Determine the (X, Y) coordinate at the center of the cell enclosing the given text.  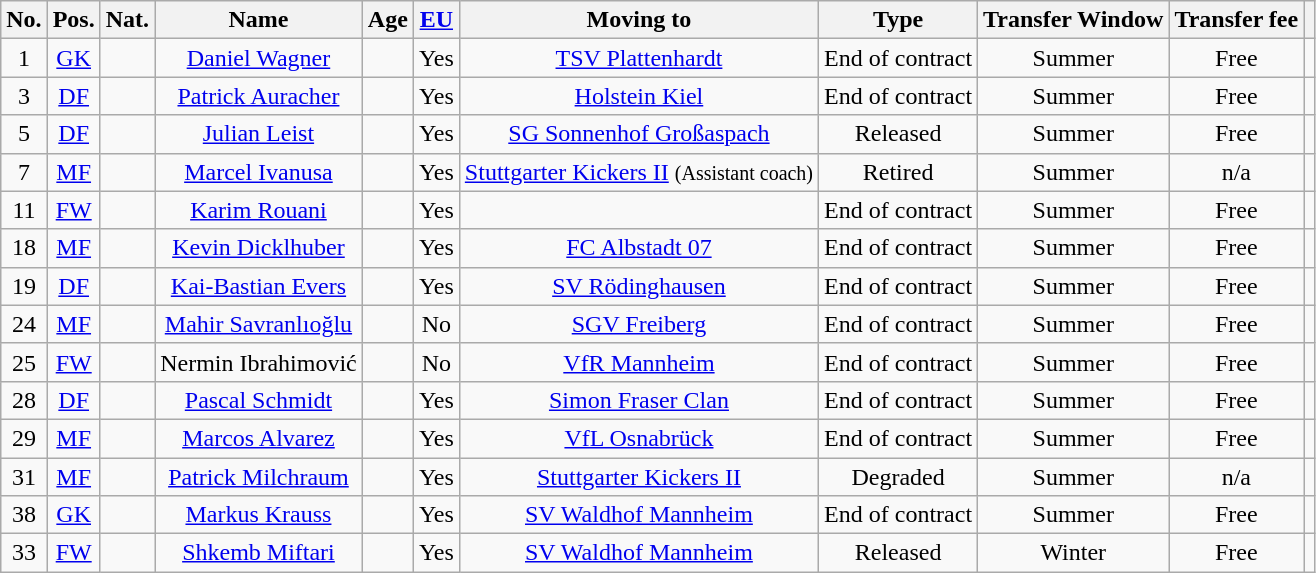
VfL Osnabrück (638, 438)
Nat. (127, 20)
Patrick Milchraum (259, 477)
Transfer fee (1236, 20)
Name (259, 20)
Karim Rouani (259, 210)
Age (388, 20)
Holstein Kiel (638, 96)
Marcel Ivanusa (259, 172)
Stuttgarter Kickers II (Assistant coach) (638, 172)
19 (24, 286)
Mahir Savranlıoğlu (259, 324)
FC Albstadt 07 (638, 248)
38 (24, 515)
Simon Fraser Clan (638, 400)
Stuttgarter Kickers II (638, 477)
29 (24, 438)
SGV Freiberg (638, 324)
SV Rödinghausen (638, 286)
TSV Plattenhardt (638, 58)
7 (24, 172)
Kevin Dicklhuber (259, 248)
Degraded (898, 477)
Nermin Ibrahimović (259, 362)
SG Sonnenhof Großaspach (638, 134)
18 (24, 248)
31 (24, 477)
1 (24, 58)
No. (24, 20)
33 (24, 553)
Winter (1074, 553)
Pos. (74, 20)
11 (24, 210)
Transfer Window (1074, 20)
Patrick Auracher (259, 96)
Kai-Bastian Evers (259, 286)
Type (898, 20)
5 (24, 134)
Shkemb Miftari (259, 553)
Marcos Alvarez (259, 438)
VfR Mannheim (638, 362)
Julian Leist (259, 134)
28 (24, 400)
Moving to (638, 20)
24 (24, 324)
Pascal Schmidt (259, 400)
3 (24, 96)
Retired (898, 172)
25 (24, 362)
Markus Krauss (259, 515)
Daniel Wagner (259, 58)
EU (436, 20)
